Extract the (x, y) coordinate from the center of the cell holding the provided text.  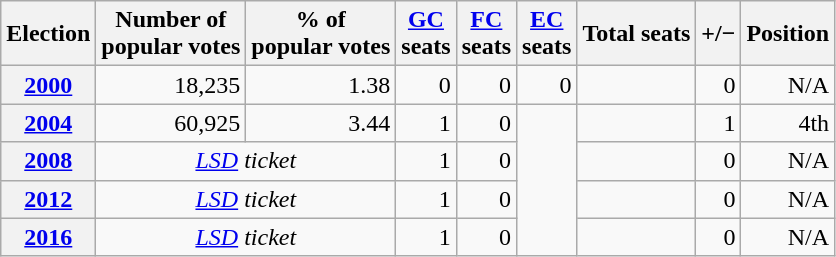
2008 (48, 161)
1.38 (321, 85)
% ofpopular votes (321, 34)
Number ofpopular votes (171, 34)
FCseats (486, 34)
Election (48, 34)
2016 (48, 237)
ECseats (547, 34)
2000 (48, 85)
2012 (48, 199)
Position (788, 34)
+/− (718, 34)
18,235 (171, 85)
4th (788, 123)
3.44 (321, 123)
GCseats (426, 34)
Total seats (636, 34)
60,925 (171, 123)
2004 (48, 123)
